From the cell containing the given text, extract its center point as (x, y) coordinate. 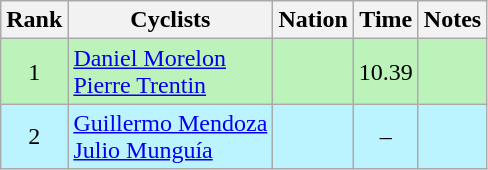
Cyclists (170, 20)
– (386, 136)
2 (34, 136)
Time (386, 20)
Guillermo MendozaJulio Munguía (170, 136)
1 (34, 72)
Nation (313, 20)
Daniel MorelonPierre Trentin (170, 72)
Notes (452, 20)
10.39 (386, 72)
Rank (34, 20)
